For the text-containing cell, return its midpoint in [x, y] coordinate format. 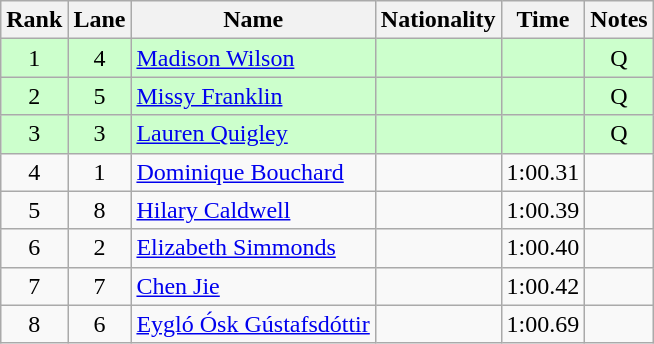
Elizabeth Simmonds [253, 248]
1:00.40 [543, 248]
Rank [34, 20]
Nationality [438, 20]
Time [543, 20]
1:00.31 [543, 172]
1:00.42 [543, 286]
Chen Jie [253, 286]
Madison Wilson [253, 58]
1:00.69 [543, 324]
Missy Franklin [253, 96]
Eygló Ósk Gústafsdóttir [253, 324]
Hilary Caldwell [253, 210]
Lauren Quigley [253, 134]
Notes [619, 20]
Name [253, 20]
Dominique Bouchard [253, 172]
Lane [100, 20]
1:00.39 [543, 210]
